Find where the given text appears and provide that cell's center as [X, Y] coordinate. 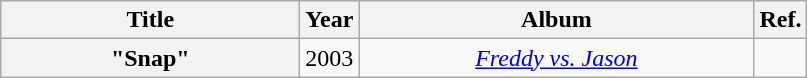
Album [556, 20]
"Snap" [150, 58]
Freddy vs. Jason [556, 58]
Ref. [780, 20]
2003 [330, 58]
Year [330, 20]
Title [150, 20]
